Identify which cell holds the provided text, then report its (x, y) central coordinate. 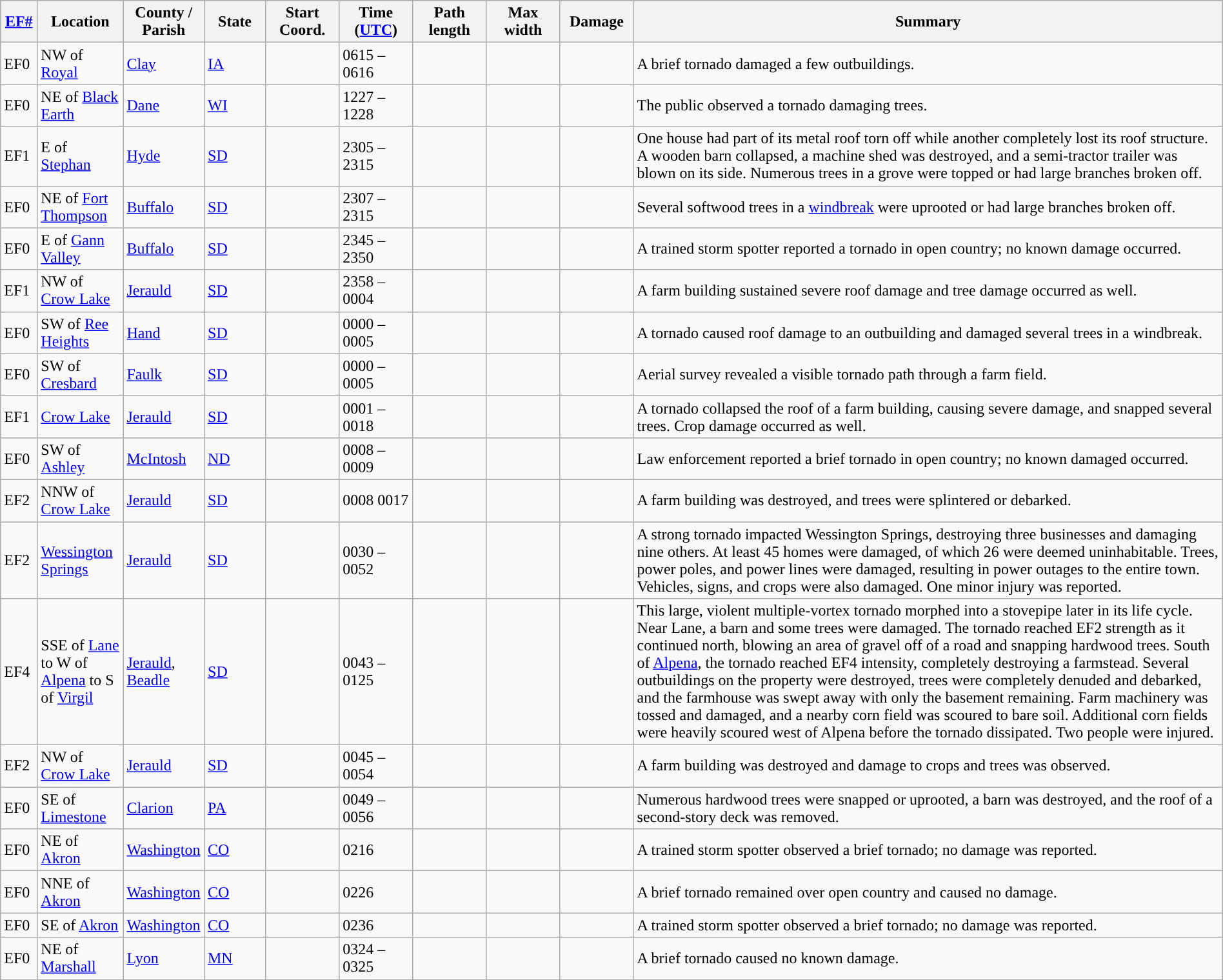
0008 – 0009 (376, 458)
A farm building sustained severe roof damage and tree damage occurred as well. (928, 290)
NE of Akron (80, 850)
E of Stephan (80, 156)
Hyde (164, 156)
Dane (164, 106)
0216 (376, 850)
Summary (928, 22)
Aerial survey revealed a visible tornado path through a farm field. (928, 374)
A brief tornado damaged a few outbuildings. (928, 63)
EF4 (19, 672)
Lyon (164, 959)
SW of Cresbard (80, 374)
0226 (376, 892)
A tornado collapsed the roof of a farm building, causing severe damage, and snapped several trees. Crop damage occurred as well. (928, 417)
NNW of Crow Lake (80, 501)
A trained storm spotter reported a tornado in open country; no known damage occurred. (928, 249)
0324 – 0325 (376, 959)
2307 – 2315 (376, 206)
Location (80, 22)
SSE of Lane to W of Alpena to S of Virgil (80, 672)
0043 – 0125 (376, 672)
A tornado caused roof damage to an outbuilding and damaged several trees in a windbreak. (928, 333)
0615 – 0616 (376, 63)
ND (235, 458)
PA (235, 808)
McIntosh (164, 458)
0049 – 0056 (376, 808)
Path length (450, 22)
SE of Limestone (80, 808)
Faulk (164, 374)
2358 – 0004 (376, 290)
Damage (597, 22)
State (235, 22)
SW of Ree Heights (80, 333)
NE of Black Earth (80, 106)
WI (235, 106)
NNE of Akron (80, 892)
EF# (19, 22)
Crow Lake (80, 417)
0008 0017 (376, 501)
Hand (164, 333)
2305 – 2315 (376, 156)
A farm building was destroyed and damage to crops and trees was observed. (928, 766)
A brief tornado caused no known damage. (928, 959)
0030 – 0052 (376, 560)
0001 – 0018 (376, 417)
IA (235, 63)
Law enforcement reported a brief tornado in open country; no known damaged occurred. (928, 458)
2345 – 2350 (376, 249)
A brief tornado remained over open country and caused no damage. (928, 892)
The public observed a tornado damaging trees. (928, 106)
Several softwood trees in a windbreak were uprooted or had large branches broken off. (928, 206)
Wessington Springs (80, 560)
NW of Royal (80, 63)
SW of Ashley (80, 458)
1227 – 1228 (376, 106)
County / Parish (164, 22)
Time (UTC) (376, 22)
Clarion (164, 808)
A farm building was destroyed, and trees were splintered or debarked. (928, 501)
Max width (523, 22)
Numerous hardwood trees were snapped or uprooted, a barn was destroyed, and the roof of a second-story deck was removed. (928, 808)
E of Gann Valley (80, 249)
SE of Akron (80, 925)
NE of Marshall (80, 959)
Clay (164, 63)
0045 – 0054 (376, 766)
NE of Fort Thompson (80, 206)
Start Coord. (303, 22)
0236 (376, 925)
Jerauld, Beadle (164, 672)
MN (235, 959)
